Capture the cell that displays the provided text and extract its (X, Y) central coordinate. 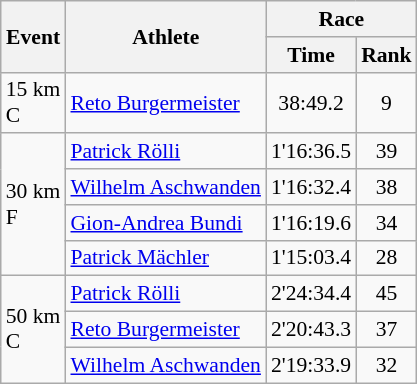
1'16:36.5 (311, 152)
Time (311, 55)
2'19:33.9 (311, 365)
30 km F (34, 205)
Race (342, 19)
Patrick Mächler (166, 258)
15 km C (34, 102)
1'16:19.6 (311, 223)
2'20:43.3 (311, 330)
2'24:34.4 (311, 294)
45 (386, 294)
32 (386, 365)
Rank (386, 55)
38 (386, 187)
38:49.2 (311, 102)
1'15:03.4 (311, 258)
1'16:32.4 (311, 187)
Event (34, 36)
9 (386, 102)
39 (386, 152)
34 (386, 223)
37 (386, 330)
50 km C (34, 330)
28 (386, 258)
Athlete (166, 36)
Gion-Andrea Bundi (166, 223)
